Capture the cell that displays the provided text and extract its (x, y) central coordinate. 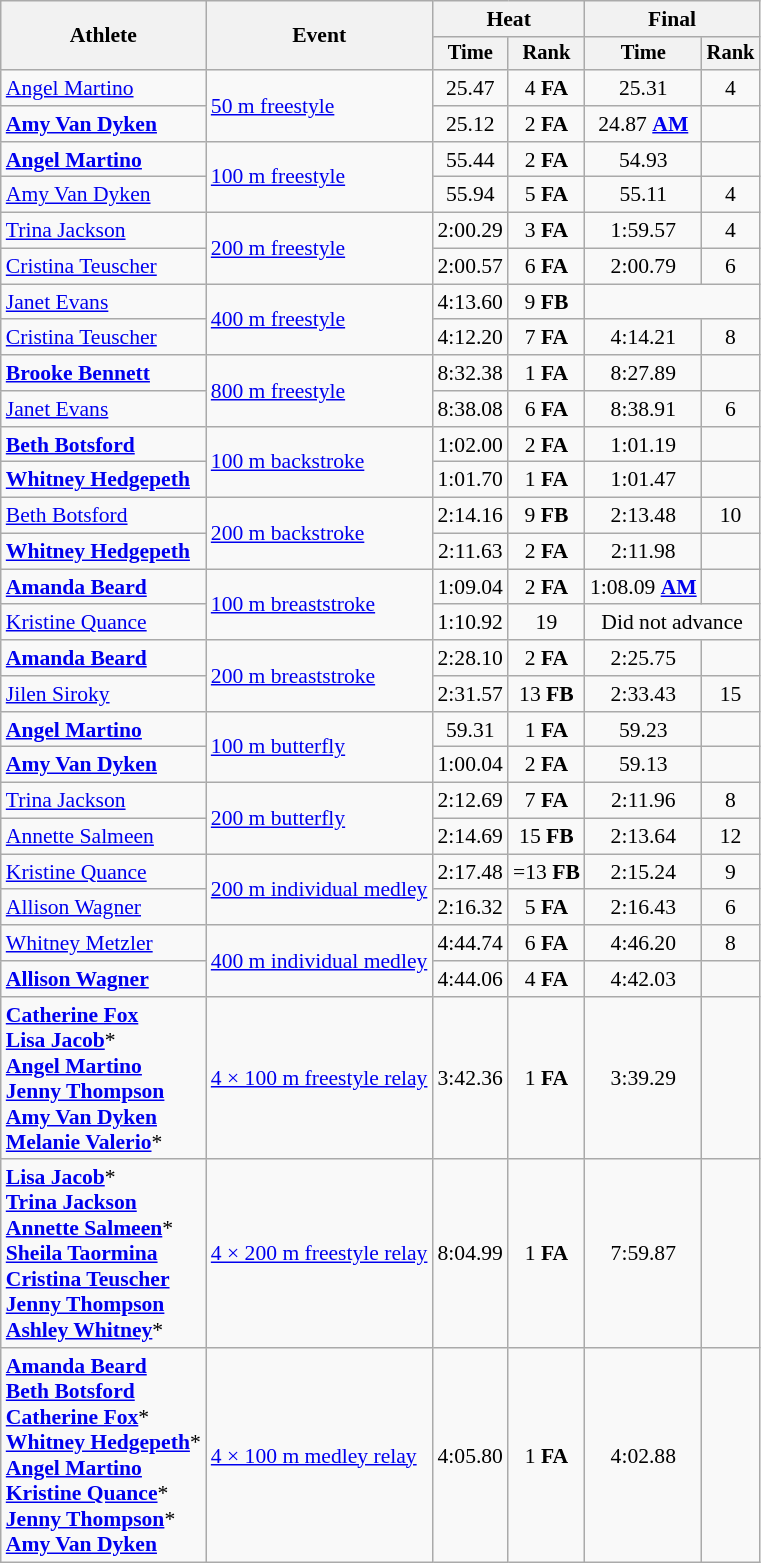
2:16.32 (470, 908)
4:42.03 (644, 979)
15 (731, 694)
200 m individual medley (320, 890)
24.87 AM (644, 124)
8:32.38 (470, 373)
200 m breaststroke (320, 676)
200 m backstroke (320, 534)
1:09.04 (470, 587)
Did not advance (672, 623)
54.93 (644, 160)
Final (672, 19)
4 × 100 m freestyle relay (320, 1078)
Annette Salmeen (104, 837)
2:12.69 (470, 801)
1:10.92 (470, 623)
2:11.96 (644, 801)
=13 FB (546, 872)
4 × 200 m freestyle relay (320, 1254)
7:59.87 (644, 1254)
2:17.48 (470, 872)
1:01.47 (644, 480)
2:33.43 (644, 694)
3:39.29 (644, 1078)
100 m freestyle (320, 178)
Athlete (104, 36)
10 (731, 516)
25.47 (470, 88)
2:13.64 (644, 837)
Event (320, 36)
25.12 (470, 124)
100 m butterfly (320, 748)
1:01.70 (470, 480)
4:13.60 (470, 302)
4:14.21 (644, 338)
2:25.75 (644, 658)
800 m freestyle (320, 390)
59.31 (470, 730)
8:38.91 (644, 409)
Jilen Siroky (104, 694)
4:44.06 (470, 979)
1:08.09 AM (644, 587)
3:42.36 (470, 1078)
Heat (508, 19)
2:31.57 (470, 694)
400 m individual medley (320, 960)
100 m breaststroke (320, 604)
2:28.10 (470, 658)
4:02.88 (644, 1455)
2:14.16 (470, 516)
2:11.98 (644, 552)
12 (731, 837)
19 (546, 623)
Amanda BeardBeth BotsfordCatherine Fox*Whitney Hedgepeth*Angel MartinoKristine Quance*Jenny Thompson*Amy Van Dyken (104, 1455)
8:38.08 (470, 409)
2:15.24 (644, 872)
1:00.04 (470, 765)
200 m butterfly (320, 818)
2:11.63 (470, 552)
59.23 (644, 730)
3 FA (546, 231)
9 (731, 872)
4:46.20 (644, 943)
Catherine FoxLisa Jacob*Angel MartinoJenny ThompsonAmy Van DykenMelanie Valerio* (104, 1078)
Lisa Jacob*Trina JacksonAnnette Salmeen*Sheila TaorminaCristina TeuscherJenny ThompsonAshley Whitney* (104, 1254)
15 FB (546, 837)
4:44.74 (470, 943)
2:14.69 (470, 837)
8:27.89 (644, 373)
2:13.48 (644, 516)
2:00.79 (644, 267)
4 × 100 m medley relay (320, 1455)
8:04.99 (470, 1254)
4:12.20 (470, 338)
55.44 (470, 160)
1:02.00 (470, 445)
Brooke Bennett (104, 373)
50 m freestyle (320, 106)
4:05.80 (470, 1455)
400 m freestyle (320, 320)
2:00.29 (470, 231)
59.13 (644, 765)
1:59.57 (644, 231)
13 FB (546, 694)
55.94 (470, 195)
1:01.19 (644, 445)
100 m backstroke (320, 462)
55.11 (644, 195)
Whitney Metzler (104, 943)
25.31 (644, 88)
2:16.43 (644, 908)
200 m freestyle (320, 248)
2:00.57 (470, 267)
